Determine the [x, y] coordinate at the center of the cell enclosing the given text.  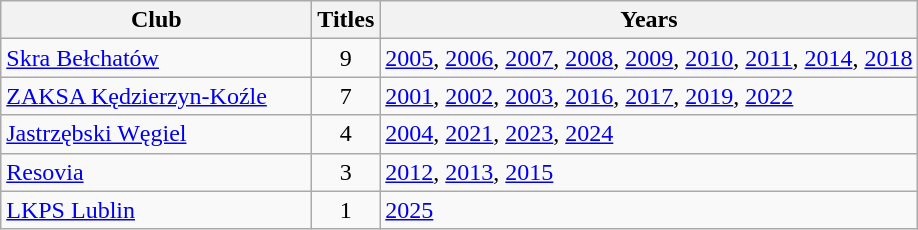
7 [346, 96]
ZAKSA Kędzierzyn-Koźle [156, 96]
2005, 2006, 2007, 2008, 2009, 2010, 2011, 2014, 2018 [649, 58]
Titles [346, 20]
Jastrzębski Węgiel [156, 134]
2012, 2013, 2015 [649, 172]
Club [156, 20]
Resovia [156, 172]
4 [346, 134]
3 [346, 172]
2001, 2002, 2003, 2016, 2017, 2019, 2022 [649, 96]
1 [346, 210]
LKPS Lublin [156, 210]
2025 [649, 210]
9 [346, 58]
Years [649, 20]
Skra Bełchatów [156, 58]
2004, 2021, 2023, 2024 [649, 134]
